Extract the (X, Y) coordinate from the center of the cell holding the provided text.  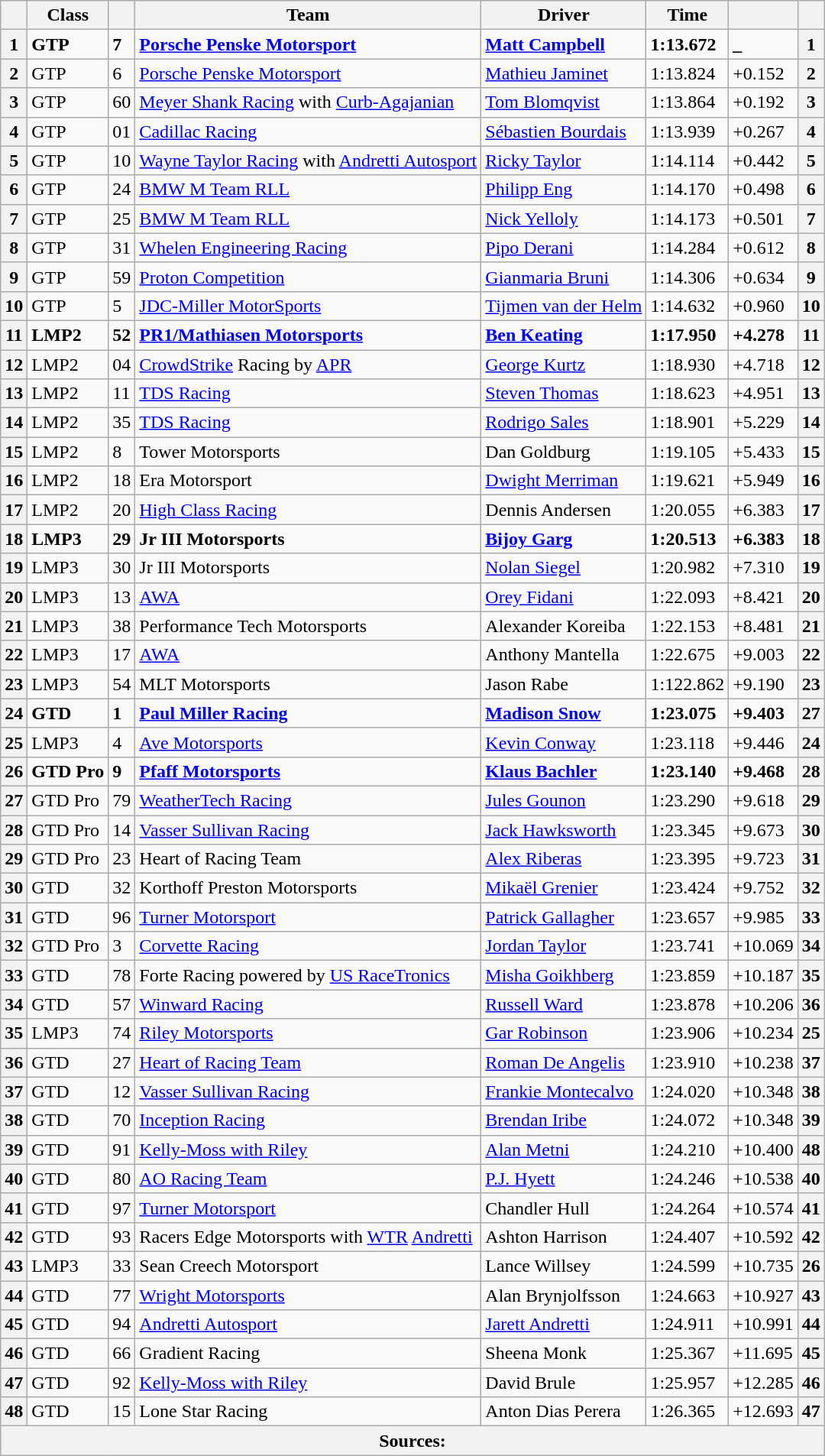
Sources: (412, 1441)
1:14.306 (687, 277)
+9.003 (764, 655)
1:23.395 (687, 859)
Gar Robinson (564, 1033)
1:22.093 (687, 597)
Dennis Andersen (564, 510)
Alan Metni (564, 1150)
1:24.663 (687, 1295)
Brendan Iribe (564, 1120)
Performance Tech Motorsports (309, 626)
Roman De Angelis (564, 1062)
Alex Riberas (564, 859)
Driver (564, 15)
+4.718 (764, 365)
1:24.210 (687, 1150)
94 (122, 1325)
+5.949 (764, 481)
1:25.367 (687, 1354)
1:22.675 (687, 655)
1:23.140 (687, 771)
74 (122, 1033)
Bijoy Garg (564, 539)
1:18.930 (687, 365)
80 (122, 1179)
Ricky Taylor (564, 161)
Racers Edge Motorsports with WTR Andretti (309, 1237)
1:24.911 (687, 1325)
Gianmaria Bruni (564, 277)
52 (122, 335)
Gradient Racing (309, 1354)
1:24.407 (687, 1237)
Tower Motorsports (309, 452)
1:22.153 (687, 626)
Era Motorsport (309, 481)
Lance Willsey (564, 1266)
57 (122, 1004)
+4.951 (764, 394)
Philipp Eng (564, 190)
1:23.290 (687, 800)
+9.723 (764, 859)
1:13.864 (687, 102)
P.J. Hyett (564, 1179)
77 (122, 1295)
Sébastien Bourdais (564, 131)
+0.442 (764, 161)
+8.421 (764, 597)
+0.501 (764, 219)
Anton Dias Perera (564, 1412)
+8.481 (764, 626)
David Brule (564, 1383)
+5.229 (764, 423)
Pfaff Motorsports (309, 771)
Tijmen van der Helm (564, 306)
CrowdStrike Racing by APR (309, 365)
PR1/Mathiasen Motorsports (309, 335)
1:14.170 (687, 190)
Meyer Shank Racing with Curb-Agajanian (309, 102)
1:19.621 (687, 481)
Proton Competition (309, 277)
AO Racing Team (309, 1179)
Patrick Gallagher (564, 917)
1:17.950 (687, 335)
93 (122, 1237)
1:13.672 (687, 44)
78 (122, 975)
1:23.910 (687, 1062)
High Class Racing (309, 510)
Klaus Bachler (564, 771)
Dwight Merriman (564, 481)
1:24.264 (687, 1208)
Alan Brynjolfsson (564, 1295)
1:13.824 (687, 73)
+10.574 (764, 1208)
+0.267 (764, 131)
Alexander Koreiba (564, 626)
Corvette Racing (309, 946)
1:122.862 (687, 684)
1:20.982 (687, 568)
+12.693 (764, 1412)
+9.673 (764, 829)
Pipo Derani (564, 248)
Russell Ward (564, 1004)
+9.618 (764, 800)
WeatherTech Racing (309, 800)
1:14.632 (687, 306)
+10.238 (764, 1062)
1:18.623 (687, 394)
Kevin Conway (564, 742)
Wayne Taylor Racing with Andretti Autosport (309, 161)
96 (122, 917)
Wright Motorsports (309, 1295)
Sean Creech Motorsport (309, 1266)
1:18.901 (687, 423)
Chandler Hull (564, 1208)
1:23.075 (687, 713)
+10.538 (764, 1179)
1:14.173 (687, 219)
1:23.424 (687, 888)
Andretti Autosport (309, 1325)
Time (687, 15)
1:26.365 (687, 1412)
Winward Racing (309, 1004)
+9.190 (764, 684)
+10.069 (764, 946)
+0.960 (764, 306)
+9.752 (764, 888)
1:20.055 (687, 510)
1:23.878 (687, 1004)
Matt Campbell (564, 44)
1:14.284 (687, 248)
Jack Hawksworth (564, 829)
01 (122, 131)
Paul Miller Racing (309, 713)
Frankie Montecalvo (564, 1091)
Ave Motorsports (309, 742)
+7.310 (764, 568)
1:23.657 (687, 917)
+10.206 (764, 1004)
+11.695 (764, 1354)
60 (122, 102)
Jason Rabe (564, 684)
+10.991 (764, 1325)
George Kurtz (564, 365)
Dan Goldburg (564, 452)
+10.234 (764, 1033)
Nolan Siegel (564, 568)
Anthony Mantella (564, 655)
79 (122, 800)
+5.433 (764, 452)
Nick Yelloly (564, 219)
+4.278 (764, 335)
1:19.105 (687, 452)
91 (122, 1150)
1:24.020 (687, 1091)
Lone Star Racing (309, 1412)
1:24.246 (687, 1179)
92 (122, 1383)
+9.446 (764, 742)
1:13.939 (687, 131)
1:23.741 (687, 946)
Sheena Monk (564, 1354)
59 (122, 277)
1:23.118 (687, 742)
Cadillac Racing (309, 131)
Jules Gounon (564, 800)
Orey Fidani (564, 597)
Forte Racing powered by US RaceTronics (309, 975)
Class (68, 15)
1:14.114 (687, 161)
97 (122, 1208)
Misha Goikhberg (564, 975)
+9.985 (764, 917)
+0.498 (764, 190)
+0.634 (764, 277)
Riley Motorsports (309, 1033)
Tom Blomqvist (564, 102)
1:20.513 (687, 539)
54 (122, 684)
Whelen Engineering Racing (309, 248)
70 (122, 1120)
JDC-Miller MotorSports (309, 306)
1:23.859 (687, 975)
+10.927 (764, 1295)
_ (764, 44)
Korthoff Preston Motorsports (309, 888)
+9.403 (764, 713)
+10.187 (764, 975)
1:24.599 (687, 1266)
Steven Thomas (564, 394)
MLT Motorsports (309, 684)
1:23.906 (687, 1033)
+0.612 (764, 248)
1:25.957 (687, 1383)
Ashton Harrison (564, 1237)
+10.400 (764, 1150)
1:23.345 (687, 829)
+10.735 (764, 1266)
+0.192 (764, 102)
66 (122, 1354)
Madison Snow (564, 713)
Jordan Taylor (564, 946)
+9.468 (764, 771)
1:24.072 (687, 1120)
Jarett Andretti (564, 1325)
Inception Racing (309, 1120)
Mathieu Jaminet (564, 73)
+0.152 (764, 73)
+10.592 (764, 1237)
+12.285 (764, 1383)
Ben Keating (564, 335)
Rodrigo Sales (564, 423)
Mikaël Grenier (564, 888)
04 (122, 365)
Team (309, 15)
